Locate the cell with the specified text and output its (X, Y) center coordinate. 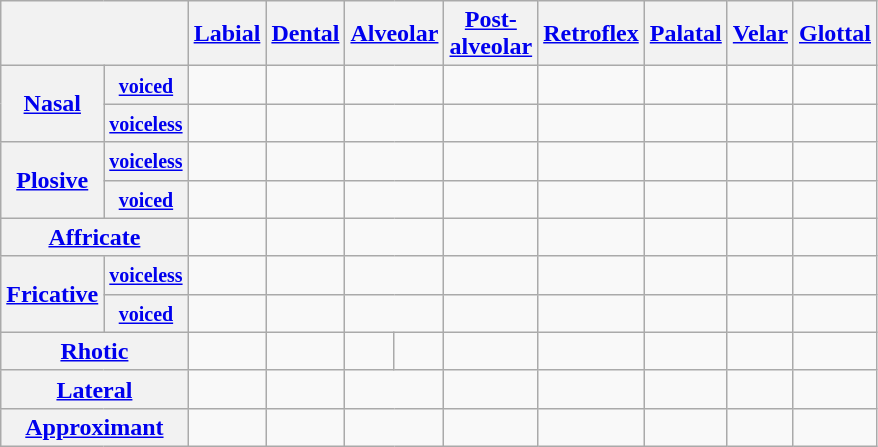
Retroflex (592, 34)
Glottal (834, 34)
Dental (306, 34)
Rhotic (94, 351)
Affricate (94, 237)
Post-alveolar (491, 34)
Velar (760, 34)
Lateral (94, 389)
Nasal (52, 104)
Labial (227, 34)
Approximant (94, 427)
Palatal (686, 34)
Fricative (52, 294)
Plosive (52, 180)
Alveolar (394, 34)
